Find where the given text appears and provide that cell's center as (x, y) coordinate. 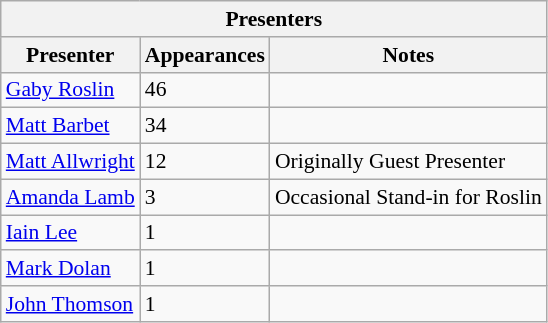
Iain Lee (70, 233)
Notes (408, 55)
Presenter (70, 55)
John Thomson (70, 304)
Gaby Roslin (70, 90)
Amanda Lamb (70, 197)
46 (205, 90)
12 (205, 162)
Mark Dolan (70, 269)
Appearances (205, 55)
3 (205, 197)
Matt Allwright (70, 162)
Originally Guest Presenter (408, 162)
Occasional Stand-in for Roslin (408, 197)
Presenters (274, 19)
34 (205, 126)
Matt Barbet (70, 126)
